Find where the given text appears and provide that cell's center as [X, Y] coordinate. 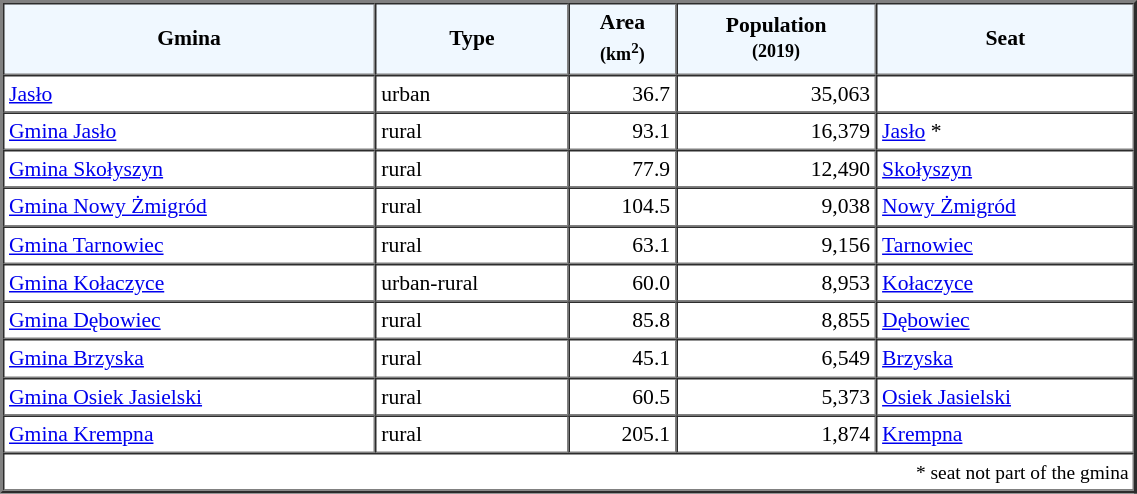
36.7 [622, 93]
Gmina Jasło [189, 131]
104.5 [622, 207]
Krempna [1005, 434]
Gmina Tarnowiec [189, 245]
45.1 [622, 359]
60.5 [622, 396]
12,490 [776, 169]
63.1 [622, 245]
Seat [1005, 38]
16,379 [776, 131]
Brzyska [1005, 359]
Gmina Dębowiec [189, 321]
Gmina Nowy Żmigród [189, 207]
Gmina Krempna [189, 434]
Gmina Brzyska [189, 359]
Tarnowiec [1005, 245]
1,874 [776, 434]
9,156 [776, 245]
8,855 [776, 321]
85.8 [622, 321]
Gmina Kołaczyce [189, 283]
Area(km2) [622, 38]
Gmina Skołyszyn [189, 169]
urban-rural [472, 283]
Osiek Jasielski [1005, 396]
Jasło * [1005, 131]
Gmina Osiek Jasielski [189, 396]
60.0 [622, 283]
93.1 [622, 131]
9,038 [776, 207]
Nowy Żmigród [1005, 207]
35,063 [776, 93]
Kołaczyce [1005, 283]
Population(2019) [776, 38]
urban [472, 93]
Dębowiec [1005, 321]
8,953 [776, 283]
77.9 [622, 169]
5,373 [776, 396]
* seat not part of the gmina [569, 472]
Skołyszyn [1005, 169]
Gmina [189, 38]
6,549 [776, 359]
Type [472, 38]
Jasło [189, 93]
205.1 [622, 434]
